Output the [X, Y] coordinate of the center of the cell containing the given text.  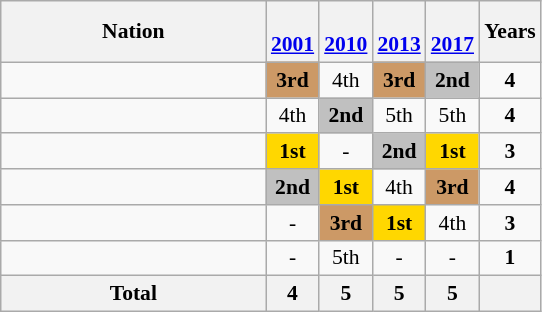
2010 [346, 32]
2017 [452, 32]
1 [510, 258]
Nation [134, 32]
Total [134, 294]
Years [510, 32]
2013 [398, 32]
2001 [292, 32]
